Return [x, y] of the center of cell containing provided text 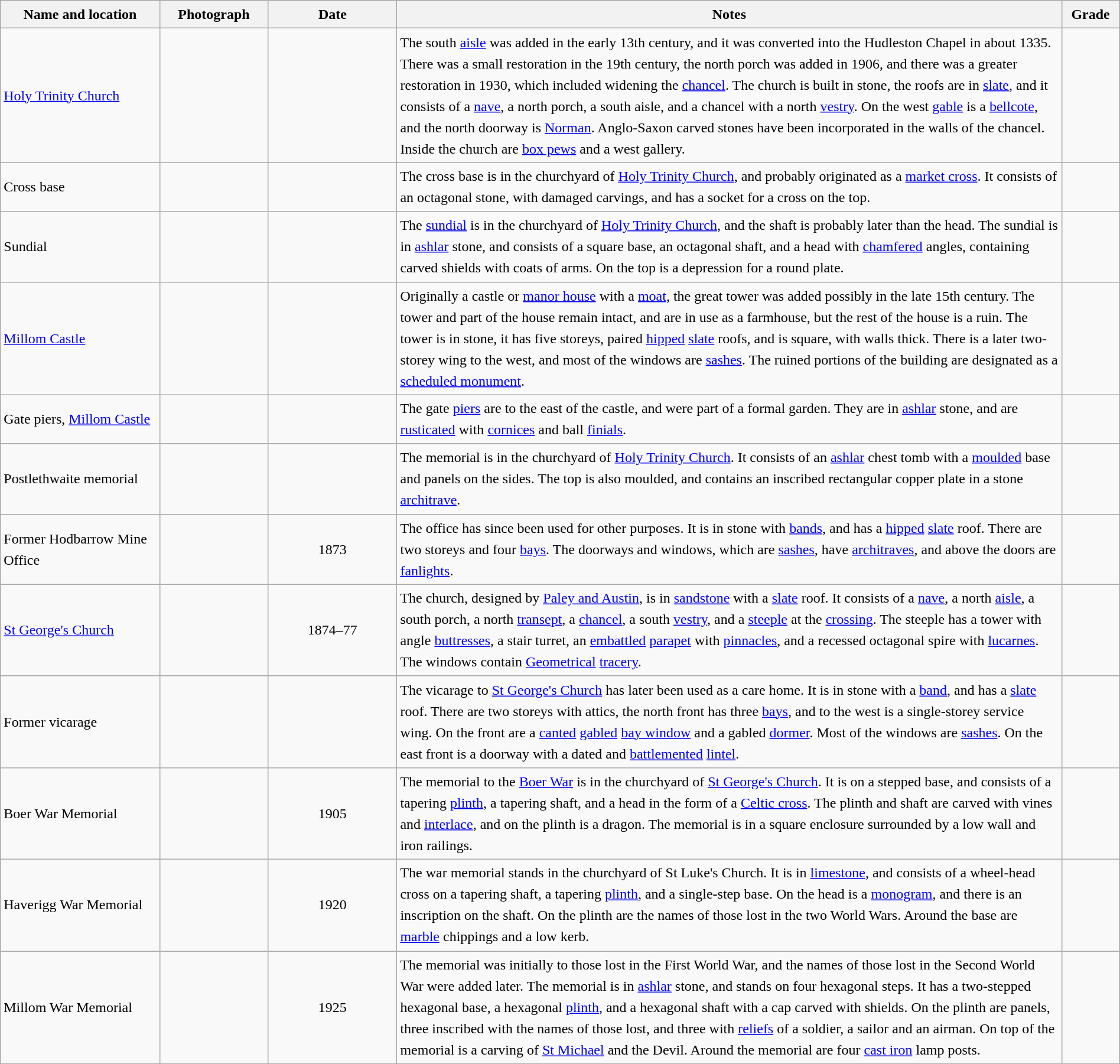
Photograph [214, 14]
1925 [333, 1008]
Millom Castle [80, 338]
Holy Trinity Church [80, 96]
Date [333, 14]
Cross base [80, 187]
St George's Church [80, 630]
Former vicarage [80, 722]
Grade [1090, 14]
Notes [729, 14]
1905 [333, 813]
Postlethwaite memorial [80, 479]
Gate piers, Millom Castle [80, 419]
Name and location [80, 14]
Boer War Memorial [80, 813]
Former Hodbarrow Mine Office [80, 549]
1874–77 [333, 630]
Haverigg War Memorial [80, 905]
1873 [333, 549]
Sundial [80, 247]
Millom War Memorial [80, 1008]
1920 [333, 905]
